Search for the cell housing the specified text and yield its (X, Y) center coordinate. 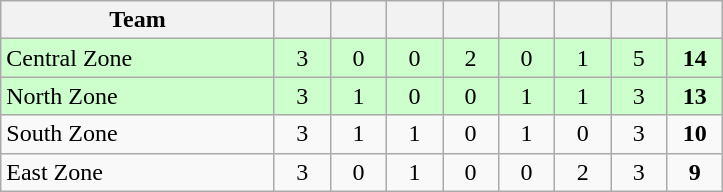
10 (695, 134)
North Zone (138, 96)
South Zone (138, 134)
14 (695, 58)
9 (695, 172)
13 (695, 96)
Central Zone (138, 58)
East Zone (138, 172)
Team (138, 20)
5 (639, 58)
